Return the (x, y) coordinate for the center point of the cell that contains the specified text.  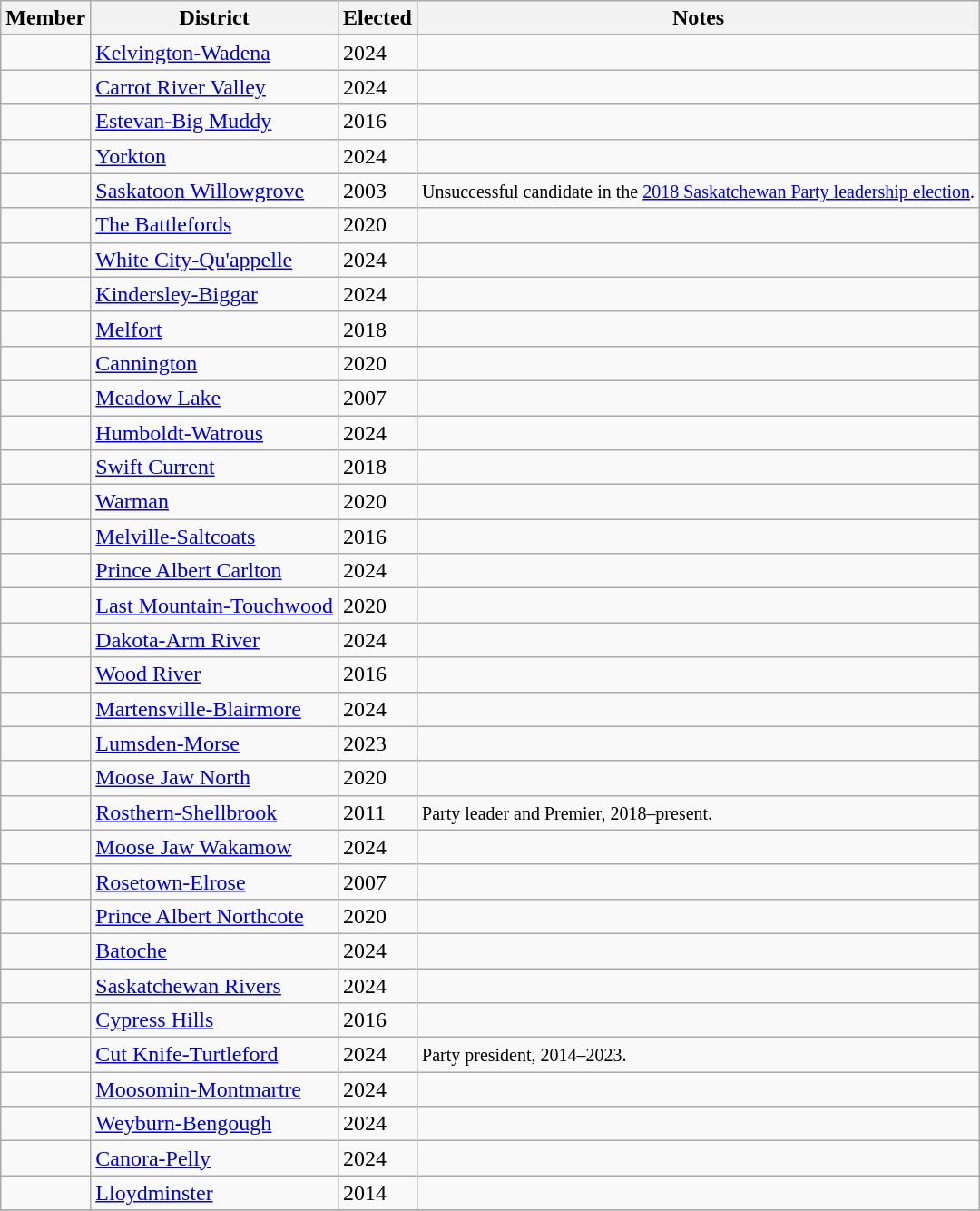
Batoche (214, 950)
Member (45, 18)
Melville-Saltcoats (214, 537)
Unsuccessful candidate in the 2018 Saskatchewan Party leadership election. (698, 191)
Cypress Hills (214, 1020)
Canora-Pelly (214, 1158)
Party president, 2014–2023. (698, 1055)
2023 (377, 743)
Meadow Lake (214, 398)
Lumsden-Morse (214, 743)
Cut Knife-Turtleford (214, 1055)
Dakota-Arm River (214, 640)
Kindersley-Biggar (214, 294)
Elected (377, 18)
Prince Albert Carlton (214, 571)
Rosthern-Shellbrook (214, 812)
Moose Jaw Wakamow (214, 847)
Warman (214, 502)
Saskatchewan Rivers (214, 985)
Moose Jaw North (214, 778)
Notes (698, 18)
Party leader and Premier, 2018–present. (698, 812)
Martensville-Blairmore (214, 709)
The Battlefords (214, 225)
Swift Current (214, 468)
Carrot River Valley (214, 87)
Rosetown-Elrose (214, 881)
Saskatoon Willowgrove (214, 191)
Yorkton (214, 156)
Melfort (214, 329)
Last Mountain-Touchwood (214, 605)
Prince Albert Northcote (214, 916)
Cannington (214, 363)
White City-Qu'appelle (214, 260)
Wood River (214, 674)
2003 (377, 191)
District (214, 18)
Moosomin-Montmartre (214, 1089)
Lloydminster (214, 1193)
Estevan-Big Muddy (214, 122)
Kelvington-Wadena (214, 53)
2011 (377, 812)
Humboldt-Watrous (214, 433)
Weyburn-Bengough (214, 1124)
2014 (377, 1193)
